Return the (x, y) coordinate for the center point of the cell that contains the specified text.  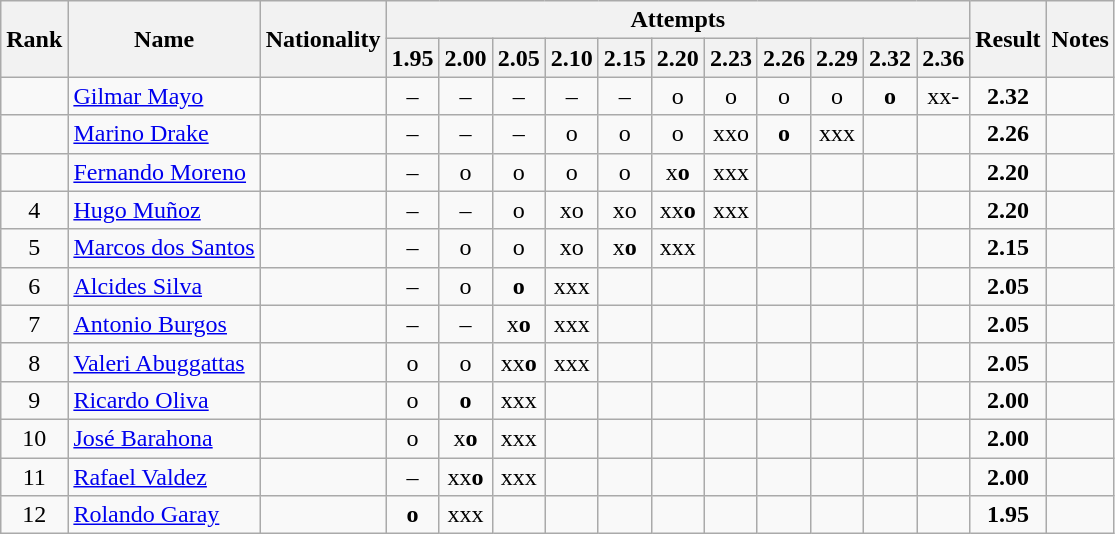
Result (1008, 39)
9 (34, 400)
12 (34, 515)
11 (34, 477)
José Barahona (164, 438)
Antonio Burgos (164, 324)
Name (164, 39)
Alcides Silva (164, 286)
Rank (34, 39)
Gilmar Mayo (164, 96)
Marcos dos Santos (164, 248)
Notes (1080, 39)
Rafael Valdez (164, 477)
7 (34, 324)
2.29 (836, 58)
6 (34, 286)
10 (34, 438)
Nationality (323, 39)
2.10 (572, 58)
4 (34, 210)
Fernando Moreno (164, 172)
Marino Drake (164, 134)
Rolando Garay (164, 515)
8 (34, 362)
Ricardo Oliva (164, 400)
5 (34, 248)
Attempts (678, 20)
Hugo Muñoz (164, 210)
xx- (944, 96)
2.36 (944, 58)
Valeri Abuggattas (164, 362)
2.23 (730, 58)
